Locate the cell with the specified text and output its (x, y) center coordinate. 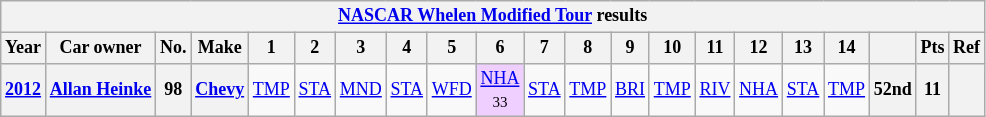
BRI (630, 90)
2 (314, 48)
NHA (759, 90)
Ref (967, 48)
8 (588, 48)
NHA33 (500, 90)
Pts (932, 48)
98 (174, 90)
No. (174, 48)
3 (360, 48)
RIV (715, 90)
13 (802, 48)
7 (544, 48)
Make (220, 48)
Allan Heinke (100, 90)
MND (360, 90)
Chevy (220, 90)
52nd (892, 90)
9 (630, 48)
2012 (24, 90)
12 (759, 48)
Year (24, 48)
WFD (452, 90)
6 (500, 48)
4 (406, 48)
14 (847, 48)
1 (271, 48)
NASCAR Whelen Modified Tour results (493, 16)
10 (672, 48)
Car owner (100, 48)
5 (452, 48)
